From the cell containing the given text, extract its center point as (x, y) coordinate. 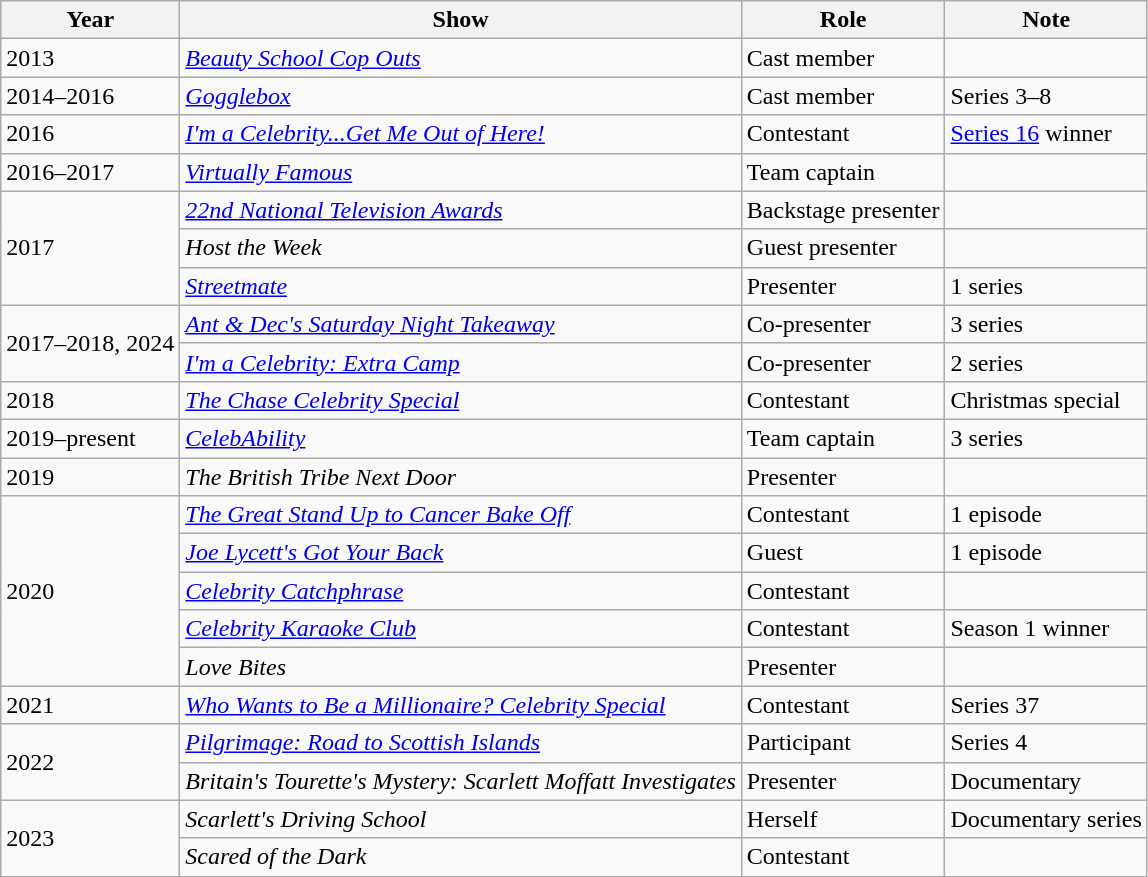
Year (90, 20)
The Great Stand Up to Cancer Bake Off (460, 515)
I'm a Celebrity: Extra Camp (460, 362)
Participant (843, 743)
Guest presenter (843, 248)
CelebAbility (460, 438)
2023 (90, 838)
Note (1046, 20)
Pilgrimage: Road to Scottish Islands (460, 743)
The British Tribe Next Door (460, 477)
Herself (843, 819)
The Chase Celebrity Special (460, 400)
Show (460, 20)
Scarlett's Driving School (460, 819)
2014–2016 (90, 96)
Series 16 winner (1046, 134)
Documentary series (1046, 819)
Celebrity Karaoke Club (460, 629)
2016–2017 (90, 172)
22nd National Television Awards (460, 210)
Documentary (1046, 781)
2017–2018, 2024 (90, 343)
2016 (90, 134)
Virtually Famous (460, 172)
Streetmate (460, 286)
Who Wants to Be a Millionaire? Celebrity Special (460, 705)
Host the Week (460, 248)
Series 4 (1046, 743)
2 series (1046, 362)
2021 (90, 705)
Backstage presenter (843, 210)
Series 3–8 (1046, 96)
2018 (90, 400)
2019 (90, 477)
2013 (90, 58)
Role (843, 20)
2020 (90, 591)
Beauty School Cop Outs (460, 58)
2017 (90, 248)
Scared of the Dark (460, 857)
1 series (1046, 286)
Love Bites (460, 667)
Joe Lycett's Got Your Back (460, 553)
Guest (843, 553)
2019–present (90, 438)
Ant & Dec's Saturday Night Takeaway (460, 324)
Celebrity Catchphrase (460, 591)
2022 (90, 762)
Season 1 winner (1046, 629)
Gogglebox (460, 96)
Britain's Tourette's Mystery: Scarlett Moffatt Investigates (460, 781)
Christmas special (1046, 400)
Series 37 (1046, 705)
I'm a Celebrity...Get Me Out of Here! (460, 134)
